Pinpoint the cell where the given text exists, returning its (x, y) midpoint coordinate. 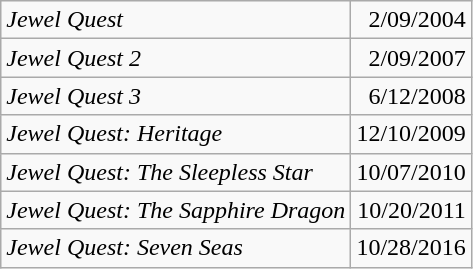
6/12/2008 (411, 96)
10/07/2010 (411, 172)
2/09/2007 (411, 58)
Jewel Quest 2 (176, 58)
10/28/2016 (411, 248)
Jewel Quest (176, 20)
Jewel Quest 3 (176, 96)
Jewel Quest: Heritage (176, 134)
Jewel Quest: Seven Seas (176, 248)
Jewel Quest: The Sleepless Star (176, 172)
10/20/2011 (411, 210)
Jewel Quest: The Sapphire Dragon (176, 210)
12/10/2009 (411, 134)
2/09/2004 (411, 20)
